Detect which cell encompasses the target text, then output its [X, Y] center coordinate. 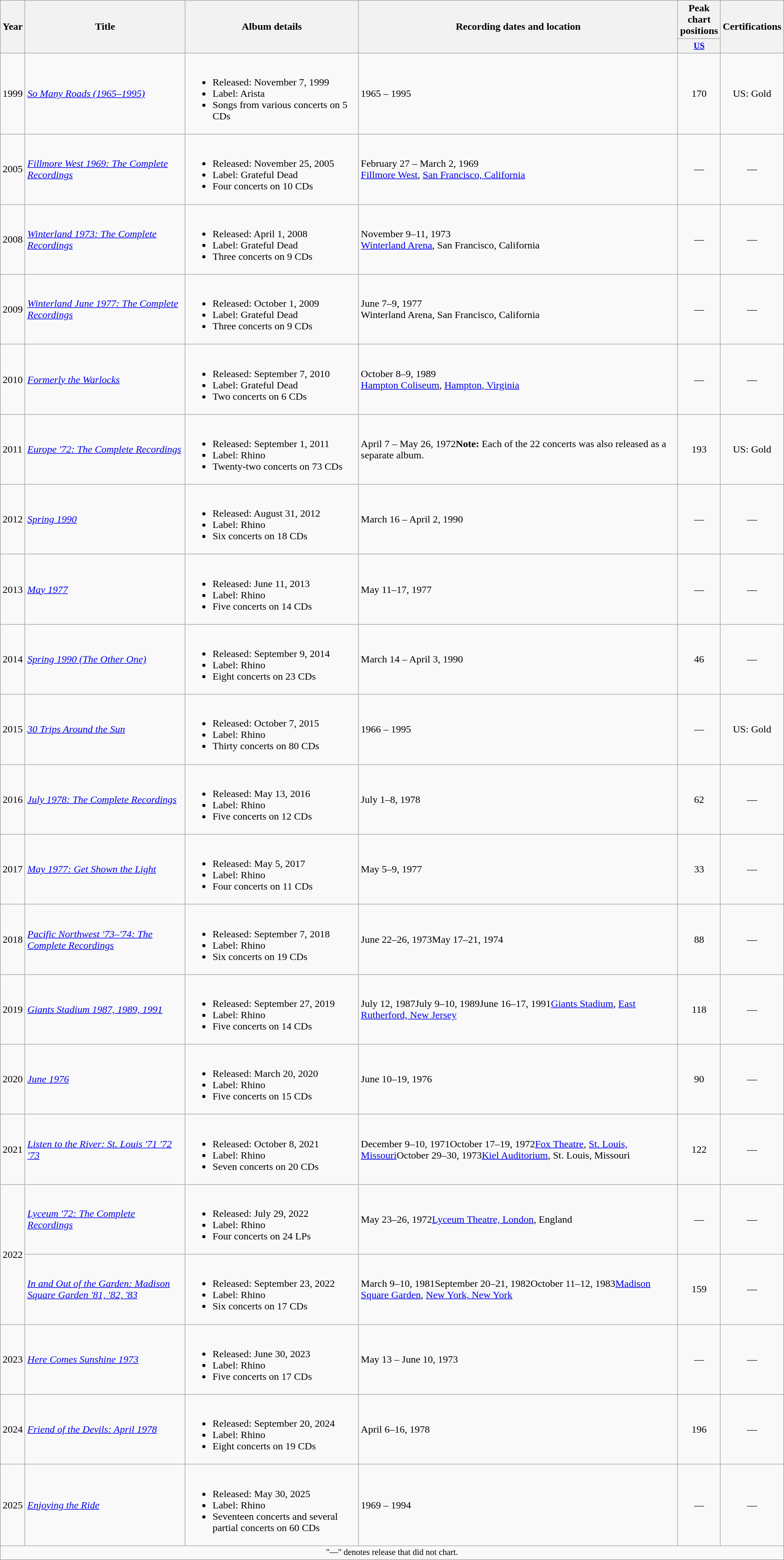
2024 [13, 1430]
Winterland 1973: The Complete Recordings [105, 240]
Released: September 9, 2014Label: RhinoEight concerts on 23 CDs [272, 660]
May 13 – June 10, 1973 [518, 1359]
Winterland June 1977: The Complete Recordings [105, 309]
Enjoying the Ride [105, 1505]
62 [699, 799]
Released: September 1, 2011Label: RhinoTwenty-two concerts on 73 CDs [272, 449]
March 14 – April 3, 1990 [518, 660]
Released: April 1, 2008Label: Grateful DeadThree concerts on 9 CDs [272, 240]
Released: September 23, 2022Label: RhinoSix concerts on 17 CDs [272, 1290]
US [699, 46]
October 8–9, 1989Hampton Coliseum, Hampton, Virginia [518, 380]
2025 [13, 1505]
"—" denotes release that did not chart. [392, 1553]
1969 – 1994 [518, 1505]
Certifications [752, 27]
May 1977 [105, 589]
May 11–17, 1977 [518, 589]
2017 [13, 869]
1999 [13, 93]
So Many Roads (1965–1995) [105, 93]
Released: May 5, 2017Label: RhinoFour concerts on 11 CDs [272, 869]
Giants Stadium 1987, 1989, 1991 [105, 1009]
Released: November 7, 1999Label: AristaSongs from various concerts on 5 CDs [272, 93]
July 1–8, 1978 [518, 799]
June 7–9, 1977Winterland Arena, San Francisco, California [518, 309]
1965 – 1995 [518, 93]
Pacific Northwest '73–'74: The Complete Recordings [105, 939]
Formerly the Warlocks [105, 380]
Here Comes Sunshine 1973 [105, 1359]
Released: July 29, 2022Label: RhinoFour concerts on 24 LPs [272, 1219]
Spring 1990 [105, 520]
2011 [13, 449]
2012 [13, 520]
May 23–26, 1972Lyceum Theatre, London, England [518, 1219]
Released: March 20, 2020Label: RhinoFive concerts on 15 CDs [272, 1079]
June 22–26, 1973May 17–21, 1974 [518, 939]
Fillmore West 1969: The Complete Recordings [105, 169]
90 [699, 1079]
2014 [13, 660]
Recording dates and location [518, 27]
Released: June 11, 2013Label: RhinoFive concerts on 14 CDs [272, 589]
Released: November 25, 2005Label: Grateful DeadFour concerts on 10 CDs [272, 169]
July 12, 1987July 9–10, 1989June 16–17, 1991Giants Stadium, East Rutherford, New Jersey [518, 1009]
May 1977: Get Shown the Light [105, 869]
2018 [13, 939]
Released: October 8, 2021Label: RhinoSeven concerts on 20 CDs [272, 1149]
2022 [13, 1254]
122 [699, 1149]
Album details [272, 27]
2010 [13, 380]
Lyceum '72: The Complete Recordings [105, 1219]
Released: September 7, 2018Label: RhinoSix concerts on 19 CDs [272, 939]
2019 [13, 1009]
Peak chart positions [699, 20]
2013 [13, 589]
Spring 1990 (The Other One) [105, 660]
46 [699, 660]
June 10–19, 1976 [518, 1079]
In and Out of the Garden: Madison Square Garden '81, '82, '83 [105, 1290]
30 Trips Around the Sun [105, 729]
November 9–11, 1973Winterland Arena, San Francisco, California [518, 240]
Released: September 27, 2019Label: RhinoFive concerts on 14 CDs [272, 1009]
June 1976 [105, 1079]
2016 [13, 799]
April 7 – May 26, 1972Note: Each of the 22 concerts was also released as a separate album. [518, 449]
170 [699, 93]
Europe '72: The Complete Recordings [105, 449]
Year [13, 27]
196 [699, 1430]
Released: September 7, 2010Label: Grateful DeadTwo concerts on 6 CDs [272, 380]
1966 – 1995 [518, 729]
Friend of the Devils: April 1978 [105, 1430]
December 9–10, 1971October 17–19, 1972Fox Theatre, St. Louis, MissouriOctober 29–30, 1973Kiel Auditorium, St. Louis, Missouri [518, 1149]
159 [699, 1290]
July 1978: The Complete Recordings [105, 799]
February 27 – March 2, 1969Fillmore West, San Francisco, California [518, 169]
Released: September 20, 2024Label: RhinoEight concerts on 19 CDs [272, 1430]
2008 [13, 240]
2009 [13, 309]
Released: October 1, 2009Label: Grateful DeadThree concerts on 9 CDs [272, 309]
March 9–10, 1981September 20–21, 1982October 11–12, 1983Madison Square Garden, New York, New York [518, 1290]
2023 [13, 1359]
118 [699, 1009]
88 [699, 939]
2020 [13, 1079]
Released: May 30, 2025Label: RhinoSeventeen concerts and several partial concerts on 60 CDs [272, 1505]
Released: June 30, 2023Label: RhinoFive concerts on 17 CDs [272, 1359]
Listen to the River: St. Louis '71 '72 '73 [105, 1149]
April 6–16, 1978 [518, 1430]
March 16 – April 2, 1990 [518, 520]
Title [105, 27]
Released: October 7, 2015Label: RhinoThirty concerts on 80 CDs [272, 729]
May 5–9, 1977 [518, 869]
2021 [13, 1149]
33 [699, 869]
Released: August 31, 2012Label: RhinoSix concerts on 18 CDs [272, 520]
2005 [13, 169]
2015 [13, 729]
193 [699, 449]
Released: May 13, 2016Label: RhinoFive concerts on 12 CDs [272, 799]
